Capture the cell that displays the provided text and extract its [X, Y] central coordinate. 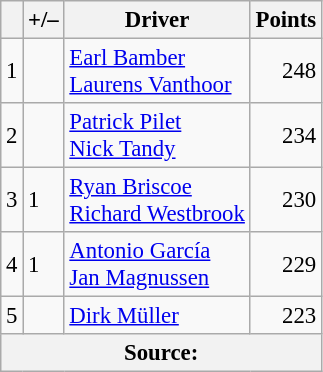
248 [286, 72]
Ryan Briscoe Richard Westbrook [157, 200]
Driver [157, 20]
Dirk Müller [157, 316]
Antonio García Jan Magnussen [157, 264]
Source: [162, 353]
Patrick Pilet Nick Tandy [157, 136]
4 [12, 264]
Earl Bamber Laurens Vanthoor [157, 72]
3 [12, 200]
+/– [44, 20]
2 [12, 136]
5 [12, 316]
230 [286, 200]
Points [286, 20]
229 [286, 264]
223 [286, 316]
234 [286, 136]
